Output the (X, Y) coordinate of the center of the cell containing the given text.  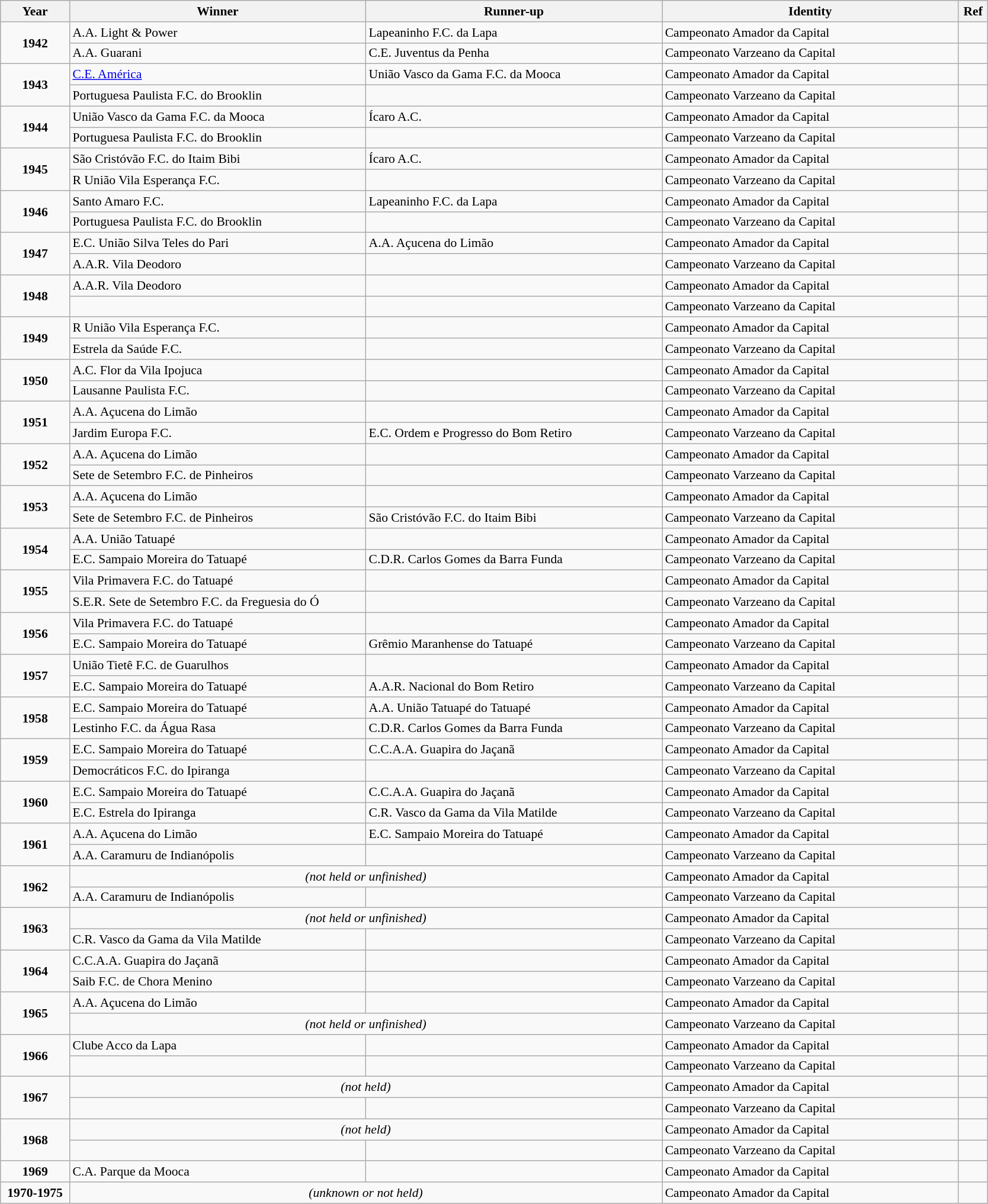
1954 (36, 550)
1942 (36, 43)
1951 (36, 423)
Estrela da Saúde F.C. (217, 349)
1965 (36, 1014)
1970-1975 (36, 1193)
Ref (973, 11)
1945 (36, 169)
Lausanne Paulista F.C. (217, 391)
1947 (36, 253)
A.A. Guarani (217, 53)
1953 (36, 507)
C.E. Juventus da Penha (514, 53)
1960 (36, 802)
E.C. Estrela do Ipiranga (217, 813)
1961 (36, 845)
Runner-up (514, 11)
Saib F.C. de Chora Menino (217, 982)
1959 (36, 760)
C.E. América (217, 75)
Democráticos F.C. do Ipiranga (217, 771)
S.E.R. Sete de Setembro F.C. da Freguesia do Ó (217, 602)
1962 (36, 887)
E.C. Ordem e Progresso do Bom Retiro (514, 434)
1955 (36, 591)
Identity (810, 11)
1958 (36, 718)
1963 (36, 929)
A.A.R. Nacional do Bom Retiro (514, 686)
União Tietê F.C. de Guarulhos (217, 666)
1956 (36, 634)
1944 (36, 127)
1952 (36, 464)
Winner (217, 11)
1968 (36, 1139)
1946 (36, 212)
Year (36, 11)
1957 (36, 676)
Lestinho F.C. da Água Rasa (217, 728)
1948 (36, 296)
1943 (36, 85)
1950 (36, 380)
1966 (36, 1055)
Clube Acco da Lapa (217, 1045)
A.A. União Tatuapé (217, 539)
A.A. União Tatuapé do Tatuapé (514, 708)
(unknown or not held) (365, 1193)
1969 (36, 1172)
1964 (36, 971)
C.A. Parque da Mooca (217, 1172)
1949 (36, 339)
Jardim Europa F.C. (217, 434)
Grêmio Maranhense do Tatuapé (514, 644)
A.A. Light & Power (217, 33)
E.C. União Silva Teles do Pari (217, 243)
A.C. Flor da Vila Ipojuca (217, 370)
Santo Amaro F.C. (217, 201)
1967 (36, 1098)
